Locate the cell with the specified text and output its (X, Y) center coordinate. 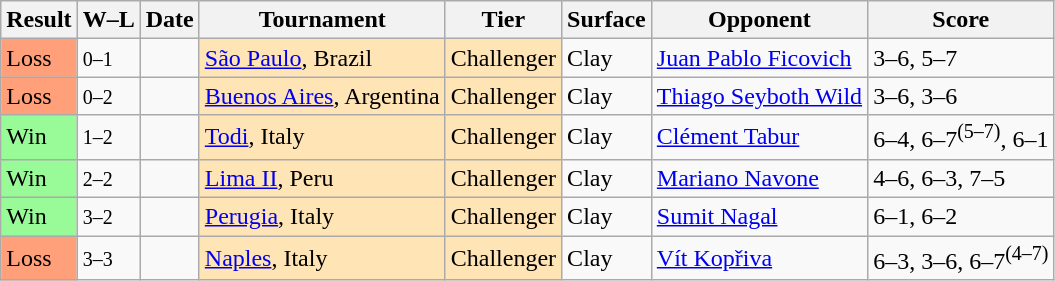
W–L (108, 20)
3–2 (108, 217)
1–2 (108, 138)
6–1, 6–2 (961, 217)
6–3, 3–6, 6–7(4–7) (961, 258)
Mariano Navone (759, 178)
Todi, Italy (322, 138)
Vít Kopřiva (759, 258)
Thiago Seyboth Wild (759, 96)
3–6, 5–7 (961, 58)
3–6, 3–6 (961, 96)
Perugia, Italy (322, 217)
Clément Tabur (759, 138)
Result (39, 20)
Lima II, Peru (322, 178)
Tournament (322, 20)
Buenos Aires, Argentina (322, 96)
Score (961, 20)
Juan Pablo Ficovich (759, 58)
Sumit Nagal (759, 217)
2–2 (108, 178)
0–2 (108, 96)
Date (170, 20)
0–1 (108, 58)
Tier (503, 20)
Opponent (759, 20)
Surface (607, 20)
4–6, 6–3, 7–5 (961, 178)
3–3 (108, 258)
Naples, Italy (322, 258)
6–4, 6–7(5–7), 6–1 (961, 138)
São Paulo, Brazil (322, 58)
